Output the (X, Y) coordinate of the center of the cell containing the given text.  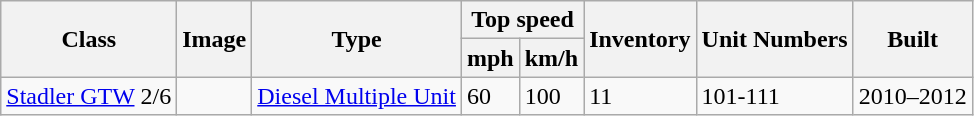
11 (640, 96)
Inventory (640, 39)
60 (490, 96)
Diesel Multiple Unit (357, 96)
Unit Numbers (774, 39)
Built (912, 39)
101-111 (774, 96)
Stadler GTW 2/6 (89, 96)
100 (551, 96)
Type (357, 39)
Image (214, 39)
km/h (551, 58)
Top speed (522, 20)
Class (89, 39)
2010–2012 (912, 96)
mph (490, 58)
